Detect which cell encompasses the target text, then output its [x, y] center coordinate. 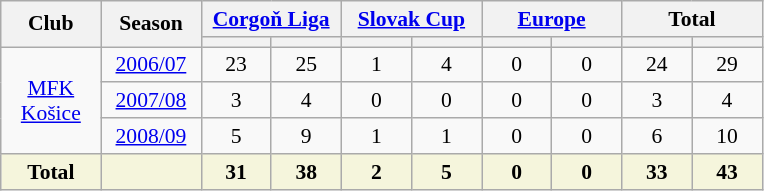
2 [376, 172]
10 [727, 136]
29 [727, 65]
25 [306, 65]
2007/08 [151, 101]
24 [657, 65]
MFK Košice [51, 100]
Corgoň Liga [271, 19]
2006/07 [151, 65]
33 [657, 172]
Season [151, 24]
9 [306, 136]
6 [657, 136]
Slovak Cup [411, 19]
23 [236, 65]
Club [51, 24]
43 [727, 172]
38 [306, 172]
Europe [552, 19]
31 [236, 172]
2008/09 [151, 136]
